Search for the cell housing the specified text and yield its (X, Y) center coordinate. 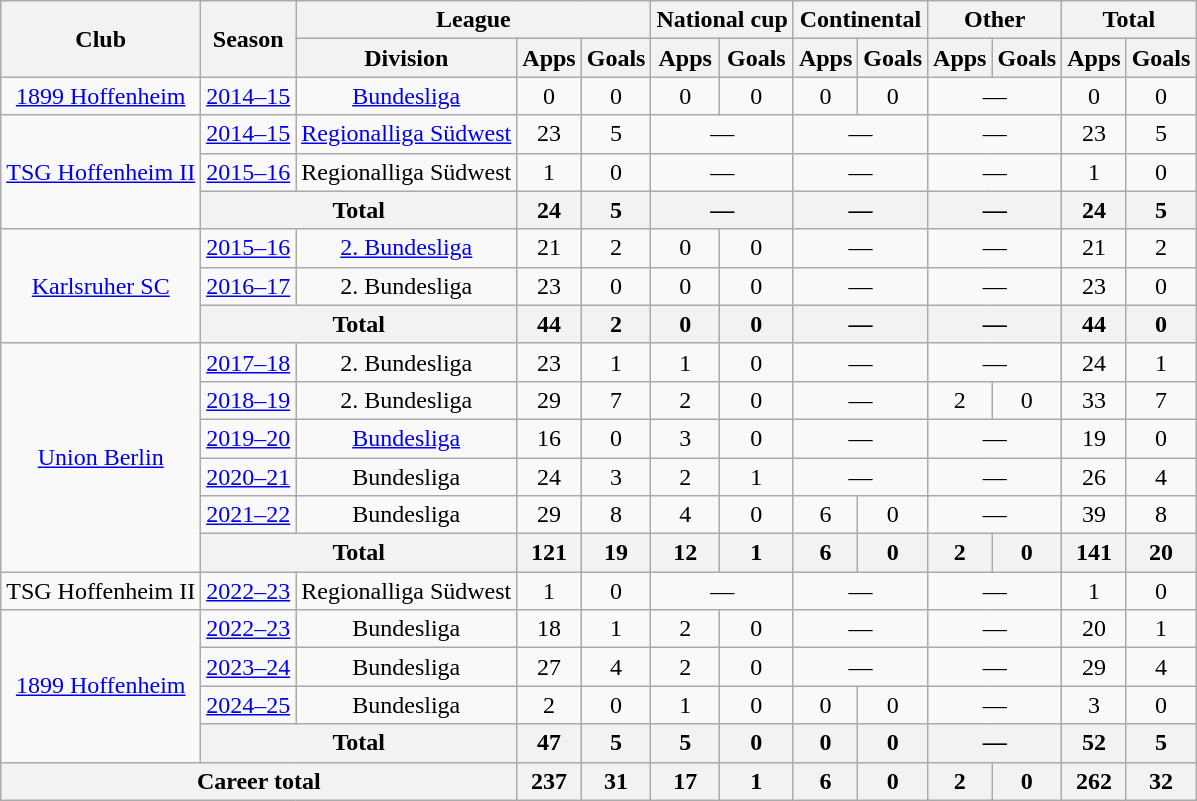
Club (101, 39)
52 (1094, 743)
2021–22 (248, 515)
12 (685, 553)
32 (1161, 781)
Other (995, 20)
2016–17 (248, 286)
Career total (259, 781)
31 (616, 781)
39 (1094, 515)
141 (1094, 553)
National cup (722, 20)
Continental (860, 20)
2017–18 (248, 362)
262 (1094, 781)
17 (685, 781)
2019–20 (248, 438)
Union Berlin (101, 457)
2023–24 (248, 667)
Season (248, 39)
2018–19 (248, 400)
16 (549, 438)
2020–21 (248, 477)
47 (549, 743)
18 (549, 629)
Division (406, 58)
121 (549, 553)
2024–25 (248, 705)
33 (1094, 400)
League (474, 20)
27 (549, 667)
26 (1094, 477)
Karlsruher SC (101, 286)
237 (549, 781)
